Capture the cell that displays the provided text and extract its (x, y) central coordinate. 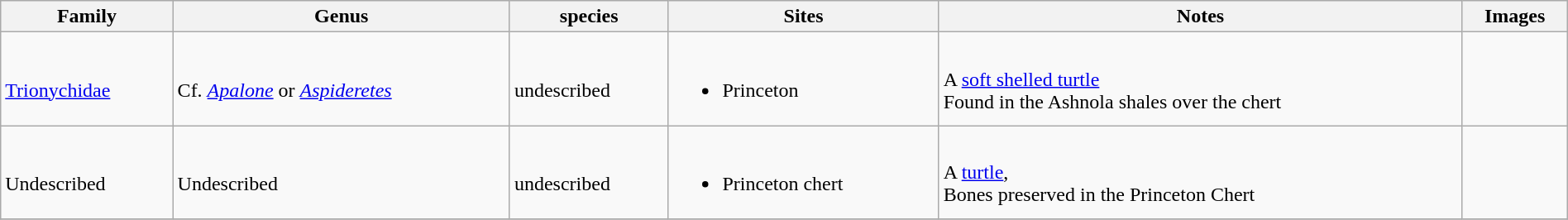
Trionychidae (87, 79)
Princeton chert (804, 172)
A soft shelled turtle Found in the Ashnola shales over the chert (1201, 79)
Images (1515, 17)
Princeton (804, 79)
Notes (1201, 17)
Cf. Apalone or Aspideretes (341, 79)
Genus (341, 17)
species (589, 17)
A turtle, Bones preserved in the Princeton Chert (1201, 172)
Family (87, 17)
Sites (804, 17)
